Capture the cell that displays the provided text and extract its (X, Y) central coordinate. 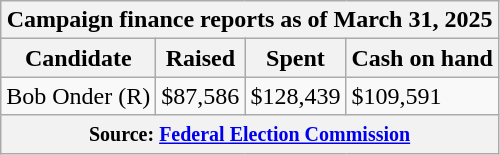
$109,591 (422, 96)
Bob Onder (R) (78, 96)
Campaign finance reports as of March 31, 2025 (250, 20)
Cash on hand (422, 58)
$128,439 (296, 96)
Raised (200, 58)
$87,586 (200, 96)
Candidate (78, 58)
Source: Federal Election Commission (250, 134)
Spent (296, 58)
